For the text-containing cell, return its midpoint in [x, y] coordinate format. 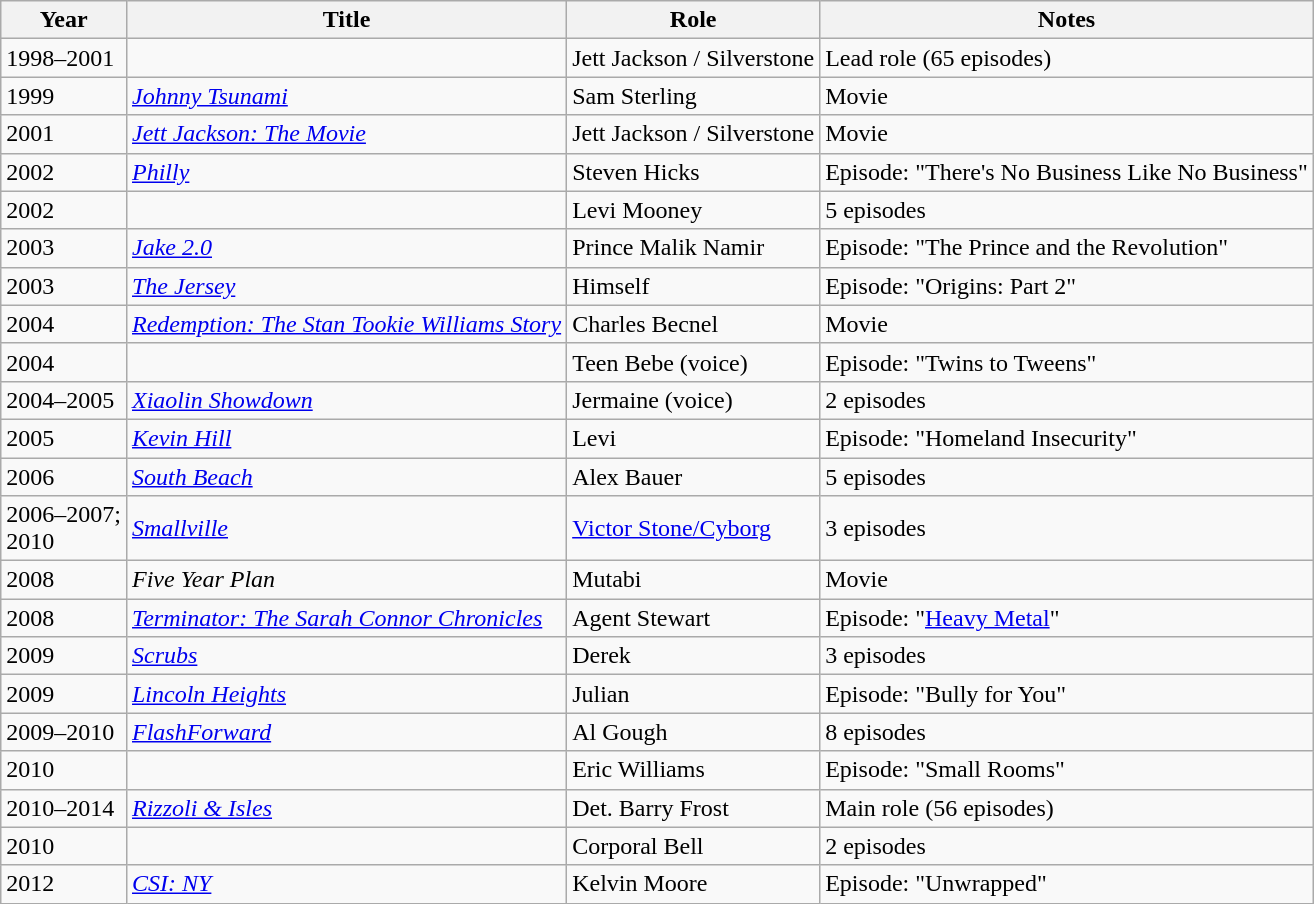
Himself [694, 286]
2001 [64, 134]
Episode: "There's No Business Like No Business" [1067, 172]
Smallville [346, 528]
Levi [694, 438]
Agent Stewart [694, 618]
Lead role (65 episodes) [1067, 58]
Charles Becnel [694, 324]
Eric Williams [694, 770]
Julian [694, 694]
Det. Barry Frost [694, 808]
FlashForward [346, 732]
The Jersey [346, 286]
Jett Jackson: The Movie [346, 134]
8 episodes [1067, 732]
2010–2014 [64, 808]
Teen Bebe (voice) [694, 362]
Johnny Tsunami [346, 96]
2012 [64, 884]
Episode: "Heavy Metal" [1067, 618]
Lincoln Heights [346, 694]
1998–2001 [64, 58]
2004–2005 [64, 400]
Notes [1067, 20]
2005 [64, 438]
Jake 2.0 [346, 248]
Victor Stone/Cyborg [694, 528]
Mutabi [694, 580]
Prince Malik Namir [694, 248]
Al Gough [694, 732]
Kelvin Moore [694, 884]
Xiaolin Showdown [346, 400]
Episode: "Bully for You" [1067, 694]
Levi Mooney [694, 210]
2009–2010 [64, 732]
Episode: "Origins: Part 2" [1067, 286]
Derek [694, 656]
Rizzoli & Isles [346, 808]
Scrubs [346, 656]
Title [346, 20]
Episode: "The Prince and the Revolution" [1067, 248]
Terminator: The Sarah Connor Chronicles [346, 618]
Episode: "Unwrapped" [1067, 884]
Role [694, 20]
2006–2007; 2010 [64, 528]
Episode: "Small Rooms" [1067, 770]
Year [64, 20]
CSI: NY [346, 884]
1999 [64, 96]
Sam Sterling [694, 96]
Steven Hicks [694, 172]
Philly [346, 172]
Episode: "Homeland Insecurity" [1067, 438]
Episode: "Twins to Tweens" [1067, 362]
Alex Bauer [694, 477]
Kevin Hill [346, 438]
Main role (56 episodes) [1067, 808]
Corporal Bell [694, 846]
2006 [64, 477]
Five Year Plan [346, 580]
Jermaine (voice) [694, 400]
Redemption: The Stan Tookie Williams Story [346, 324]
South Beach [346, 477]
